Scan for the cell matching the given text and deliver its (X, Y) coordinate at center. 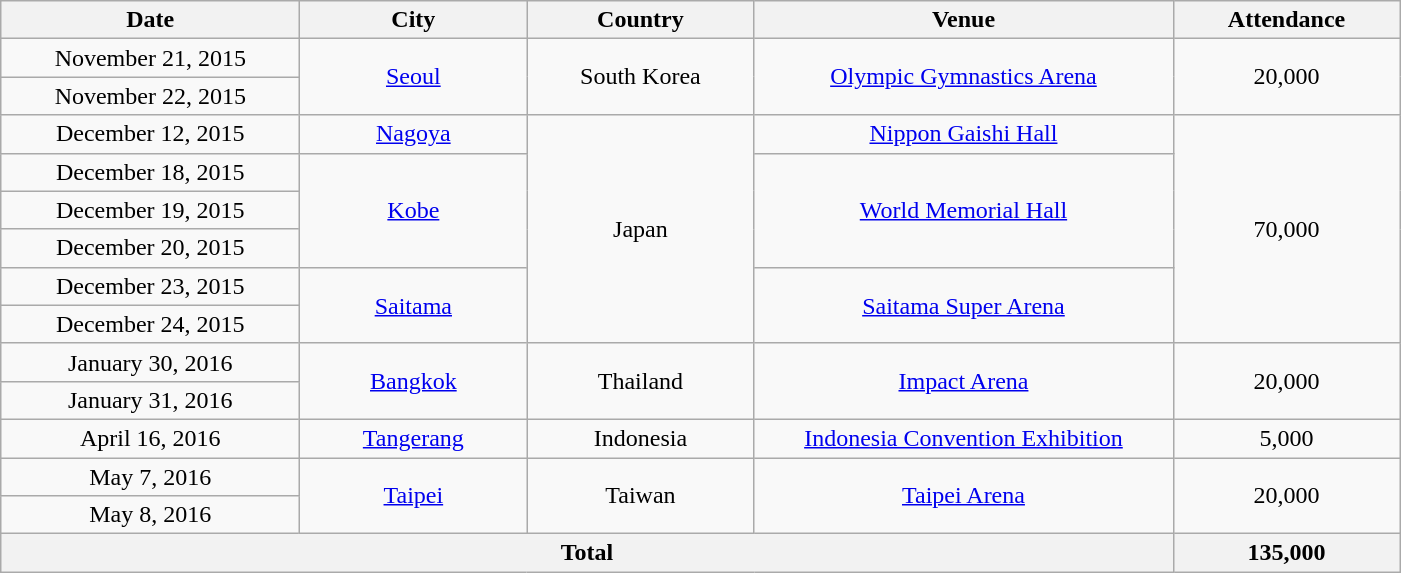
Indonesia (640, 438)
70,000 (1286, 229)
Taipei (414, 496)
Date (150, 20)
Indonesia Convention Exhibition (964, 438)
Kobe (414, 210)
November 21, 2015 (150, 58)
December 23, 2015 (150, 286)
World Memorial Hall (964, 210)
Venue (964, 20)
January 30, 2016 (150, 362)
Taipei Arena (964, 496)
December 12, 2015 (150, 134)
November 22, 2015 (150, 96)
Nagoya (414, 134)
Seoul (414, 77)
Total (587, 553)
May 8, 2016 (150, 515)
May 7, 2016 (150, 477)
Thailand (640, 381)
Country (640, 20)
Bangkok (414, 381)
Attendance (1286, 20)
Tangerang (414, 438)
January 31, 2016 (150, 400)
December 24, 2015 (150, 324)
April 16, 2016 (150, 438)
December 18, 2015 (150, 172)
Saitama (414, 305)
Japan (640, 229)
Saitama Super Arena (964, 305)
135,000 (1286, 553)
City (414, 20)
December 19, 2015 (150, 210)
Nippon Gaishi Hall (964, 134)
5,000 (1286, 438)
Impact Arena (964, 381)
December 20, 2015 (150, 248)
South Korea (640, 77)
Taiwan (640, 496)
Olympic Gymnastics Arena (964, 77)
